Output the (X, Y) coordinate of the center of the cell containing the given text.  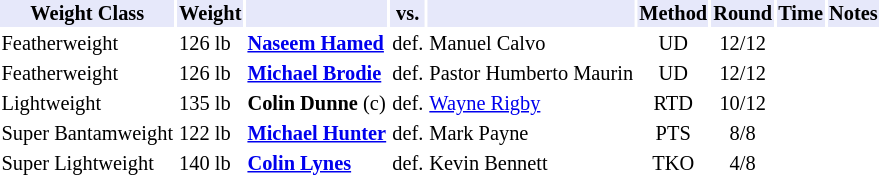
Manuel Calvo (532, 44)
Weight Class (88, 14)
Time (801, 14)
Weight (210, 14)
Lightweight (88, 104)
Wayne Rigby (532, 104)
8/8 (743, 134)
Pastor Humberto Maurin (532, 74)
Colin Dunne (c) (317, 104)
Super Bantamweight (88, 134)
Michael Hunter (317, 134)
Method (674, 14)
Round (743, 14)
135 lb (210, 104)
Michael Brodie (317, 74)
PTS (674, 134)
122 lb (210, 134)
10/12 (743, 104)
vs. (408, 14)
RTD (674, 104)
Mark Payne (532, 134)
Naseem Hamed (317, 44)
